Return [X, Y] of the center of cell containing provided text 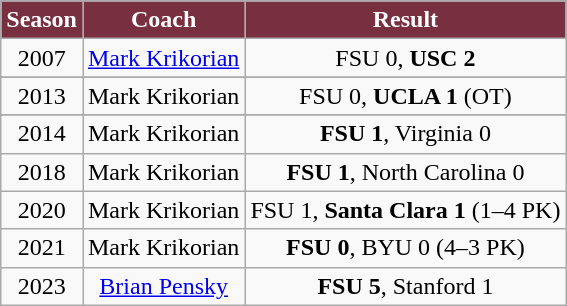
FSU 1, Santa Clara 1 (1–4 PK) [406, 210]
FSU 0, BYU 0 (4–3 PK) [406, 248]
FSU 5, Stanford 1 [406, 286]
2023 [42, 286]
FSU 0, USC 2 [406, 58]
2018 [42, 172]
FSU 0, UCLA 1 (OT) [406, 96]
Season [42, 20]
2020 [42, 210]
Coach [163, 20]
2021 [42, 248]
2014 [42, 134]
Result [406, 20]
2007 [42, 58]
FSU 1, North Carolina 0 [406, 172]
FSU 1, Virginia 0 [406, 134]
Brian Pensky [163, 286]
2013 [42, 96]
